Capture the cell that displays the provided text and extract its [X, Y] central coordinate. 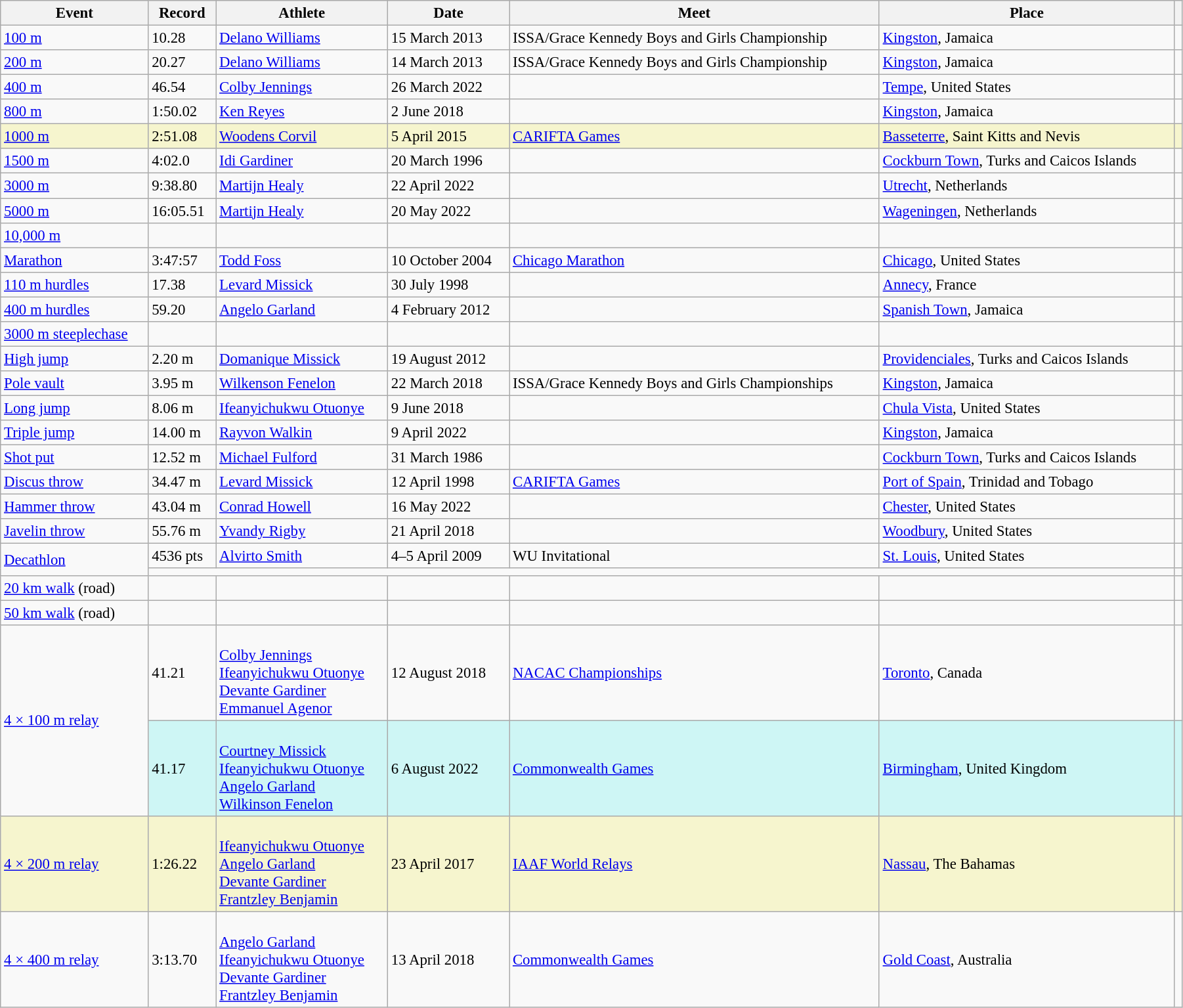
400 m hurdles [75, 309]
Utrecht, Netherlands [1027, 186]
Toronto, Canada [1027, 672]
Woodbury, United States [1027, 531]
9 April 2022 [448, 433]
Colby JenningsIfeanyichukwu OtuonyeDevante GardinerEmmanuel Agenor [302, 672]
Domanique Missick [302, 359]
ISSA/Grace Kennedy Boys and Girls Championships [695, 383]
13 April 2018 [448, 959]
Date [448, 13]
3:13.70 [183, 959]
50 km walk (road) [75, 613]
4 × 400 m relay [75, 959]
Idi Gardiner [302, 161]
17.38 [183, 284]
3:47:57 [183, 260]
Spanish Town, Jamaica [1027, 309]
Port of Spain, Trinidad and Tobago [1027, 482]
4 × 100 m relay [75, 720]
Athlete [302, 13]
12.52 m [183, 458]
Courtney MissickIfeanyichukwu OtuonyeAngelo GarlandWilkinson Fenelon [302, 768]
Colby Jennings [302, 87]
800 m [75, 112]
9:38.80 [183, 186]
1000 m [75, 137]
Javelin throw [75, 531]
Alvirto Smith [302, 556]
19 August 2012 [448, 359]
3.95 m [183, 383]
Angelo Garland [302, 309]
Chicago, United States [1027, 260]
Decathlon [75, 559]
Pole vault [75, 383]
55.76 m [183, 531]
2 June 2018 [448, 112]
4 February 2012 [448, 309]
Shot put [75, 458]
IAAF World Relays [695, 864]
1500 m [75, 161]
5 April 2015 [448, 137]
41.17 [183, 768]
NACAC Championships [695, 672]
15 March 2013 [448, 38]
1:50.02 [183, 112]
Place [1027, 13]
46.54 [183, 87]
Triple jump [75, 433]
Wilkenson Fenelon [302, 383]
Michael Fulford [302, 458]
8.06 m [183, 408]
Ken Reyes [302, 112]
5000 m [75, 211]
21 April 2018 [448, 531]
14 March 2013 [448, 62]
Ifeanyichukwu Otuonye [302, 408]
Meet [695, 13]
Angelo GarlandIfeanyichukwu OtuonyeDevante GardinerFrantzley Benjamin [302, 959]
St. Louis, United States [1027, 556]
10.28 [183, 38]
59.20 [183, 309]
20.27 [183, 62]
22 March 2018 [448, 383]
High jump [75, 359]
Wageningen, Netherlands [1027, 211]
Chester, United States [1027, 507]
Long jump [75, 408]
Chicago Marathon [695, 260]
Conrad Howell [302, 507]
20 May 2022 [448, 211]
4:02.0 [183, 161]
Chula Vista, United States [1027, 408]
30 July 1998 [448, 284]
1:26.22 [183, 864]
Ifeanyichukwu OtuonyeAngelo GarlandDevante GardinerFrantzley Benjamin [302, 864]
22 April 2022 [448, 186]
12 August 2018 [448, 672]
20 March 1996 [448, 161]
Record [183, 13]
43.04 m [183, 507]
100 m [75, 38]
23 April 2017 [448, 864]
Birmingham, United Kingdom [1027, 768]
4–5 April 2009 [448, 556]
41.21 [183, 672]
WU Invitational [695, 556]
Providenciales, Turks and Caicos Islands [1027, 359]
26 March 2022 [448, 87]
Todd Foss [302, 260]
Rayvon Walkin [302, 433]
Marathon [75, 260]
3000 m [75, 186]
400 m [75, 87]
Basseterre, Saint Kitts and Nevis [1027, 137]
2:51.08 [183, 137]
34.47 m [183, 482]
2.20 m [183, 359]
110 m hurdles [75, 284]
Annecy, France [1027, 284]
20 km walk (road) [75, 588]
6 August 2022 [448, 768]
31 March 1986 [448, 458]
10,000 m [75, 235]
4 × 200 m relay [75, 864]
Event [75, 13]
Nassau, The Bahamas [1027, 864]
Gold Coast, Australia [1027, 959]
9 June 2018 [448, 408]
4536 pts [183, 556]
Woodens Corvil [302, 137]
14.00 m [183, 433]
10 October 2004 [448, 260]
16:05.51 [183, 211]
Discus throw [75, 482]
Hammer throw [75, 507]
Yvandy Rigby [302, 531]
Tempe, United States [1027, 87]
200 m [75, 62]
16 May 2022 [448, 507]
3000 m steeplechase [75, 334]
12 April 1998 [448, 482]
